Identify which cell holds the provided text, then report its (x, y) central coordinate. 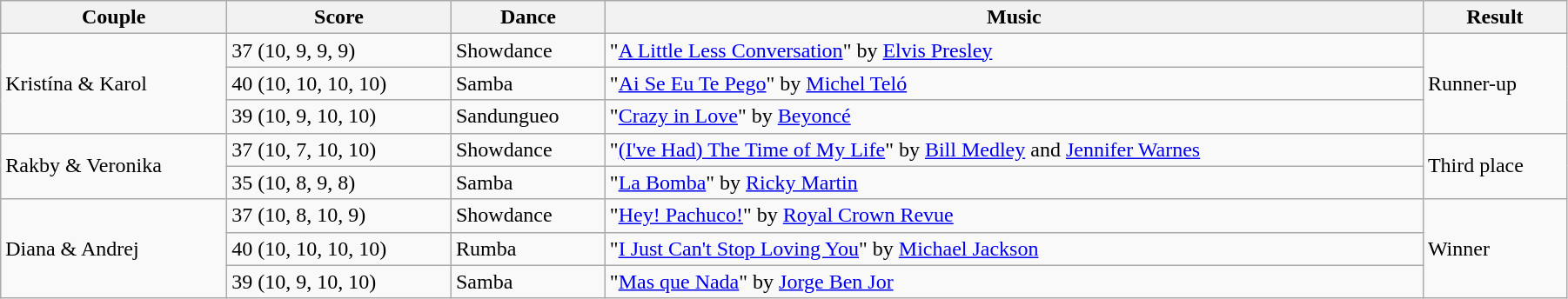
Diana & Andrej (114, 249)
"Crazy in Love" by Beyoncé (1014, 116)
37 (10, 8, 10, 9) (339, 216)
Couple (114, 17)
Winner (1495, 249)
Kristína & Karol (114, 83)
35 (10, 8, 9, 8) (339, 183)
Result (1495, 17)
37 (10, 9, 9, 9) (339, 50)
"La Bomba" by Ricky Martin (1014, 183)
Music (1014, 17)
Sandungueo (527, 116)
37 (10, 7, 10, 10) (339, 149)
"Ai Se Eu Te Pego" by Michel Teló (1014, 83)
"Hey! Pachuco!" by Royal Crown Revue (1014, 216)
Rakby & Veronika (114, 166)
"A Little Less Conversation" by Elvis Presley (1014, 50)
Runner-up (1495, 83)
"Mas que Nada" by Jorge Ben Jor (1014, 282)
Score (339, 17)
"(I've Had) The Time of My Life" by Bill Medley and Jennifer Warnes (1014, 149)
Rumba (527, 249)
Dance (527, 17)
"I Just Can't Stop Loving You" by Michael Jackson (1014, 249)
Third place (1495, 166)
